Provide the [x, y] coordinate of the cell's center where the given text is located.  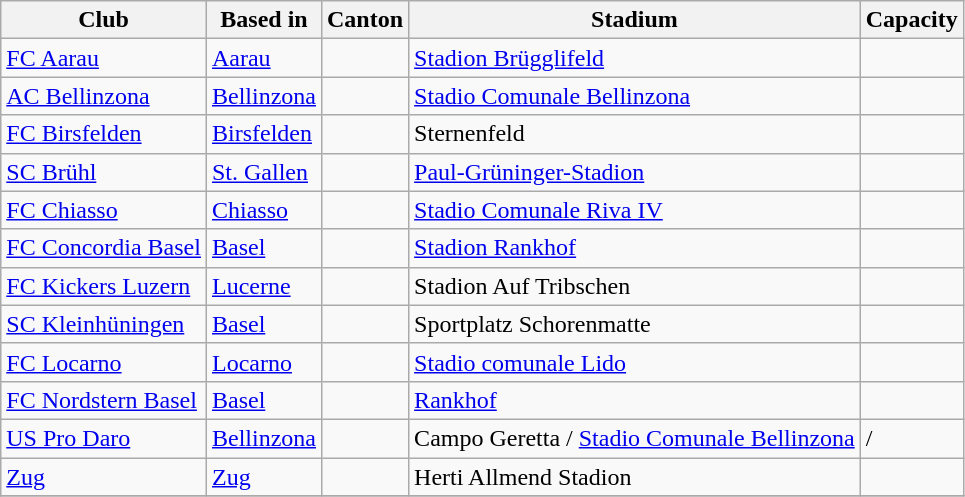
Stadio Comunale Riva IV [635, 210]
FC Kickers Luzern [104, 286]
Stadio Comunale Bellinzona [635, 96]
Stadion Brügglifeld [635, 58]
Aarau [264, 58]
Sternenfeld [635, 134]
Campo Geretta / Stadio Comunale Bellinzona [635, 438]
Capacity [912, 20]
Lucerne [264, 286]
AC Bellinzona [104, 96]
Chiasso [264, 210]
Herti Allmend Stadion [635, 477]
Rankhof [635, 400]
US Pro Daro [104, 438]
Stadium [635, 20]
Stadio comunale Lido [635, 362]
Birsfelden [264, 134]
FC Aarau [104, 58]
Paul-Grüninger-Stadion [635, 172]
St. Gallen [264, 172]
FC Concordia Basel [104, 248]
/ [912, 438]
Locarno [264, 362]
Stadion Rankhof [635, 248]
FC Nordstern Basel [104, 400]
Stadion Auf Tribschen [635, 286]
FC Chiasso [104, 210]
Canton [364, 20]
FC Birsfelden [104, 134]
SC Brühl [104, 172]
SC Kleinhüningen [104, 324]
Club [104, 20]
Sportplatz Schorenmatte [635, 324]
FC Locarno [104, 362]
Based in [264, 20]
